Detect which cell encompasses the target text, then output its [x, y] center coordinate. 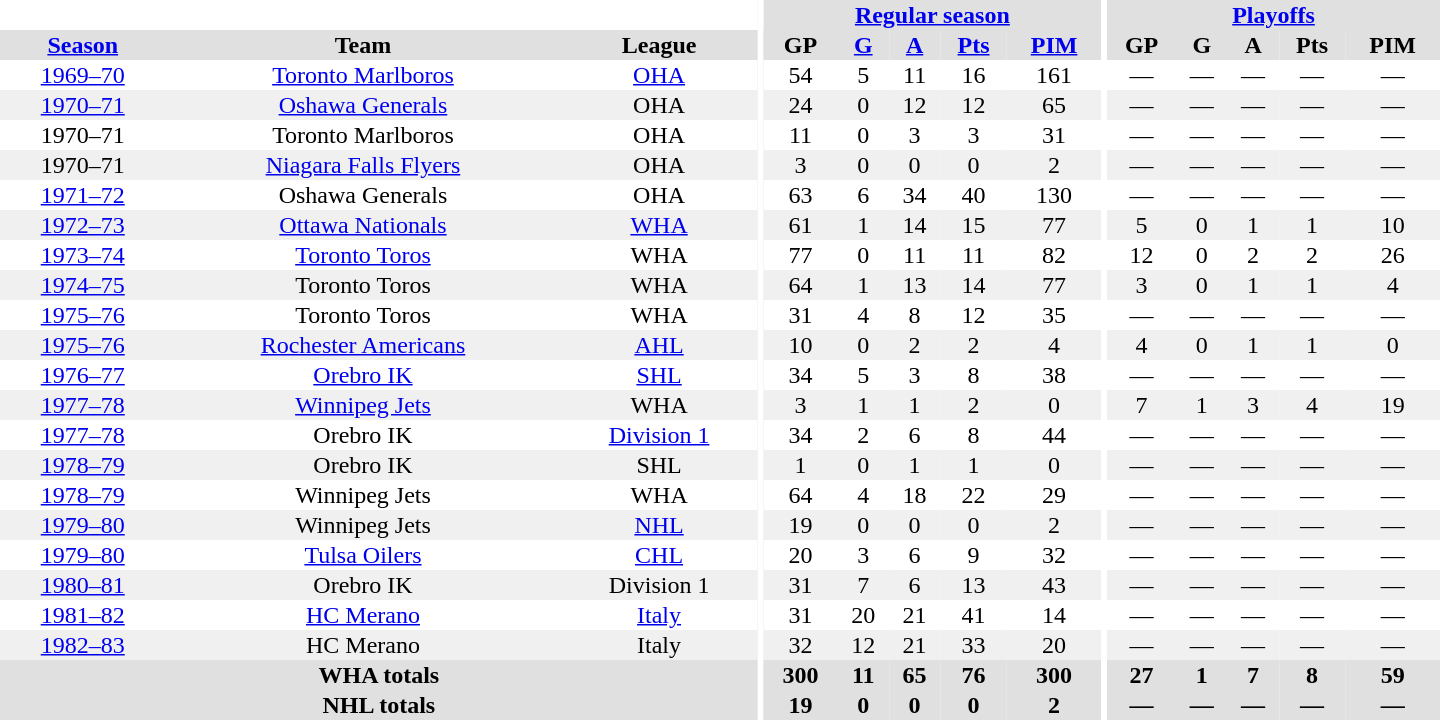
Season [82, 45]
NHL [658, 525]
CHL [658, 555]
29 [1054, 495]
59 [1392, 675]
Tulsa Oilers [362, 555]
1971–72 [82, 195]
54 [800, 75]
1973–74 [82, 255]
161 [1054, 75]
82 [1054, 255]
Regular season [932, 15]
Ottawa Nationals [362, 225]
40 [974, 195]
61 [800, 225]
WHA totals [379, 675]
38 [1054, 375]
16 [974, 75]
26 [1392, 255]
1982–83 [82, 645]
35 [1054, 315]
9 [974, 555]
AHL [658, 345]
1980–81 [82, 585]
15 [974, 225]
41 [974, 615]
NHL totals [379, 705]
76 [974, 675]
22 [974, 495]
Rochester Americans [362, 345]
1969–70 [82, 75]
League [658, 45]
24 [800, 105]
1974–75 [82, 285]
27 [1142, 675]
Playoffs [1274, 15]
Niagara Falls Flyers [362, 165]
Team [362, 45]
18 [914, 495]
33 [974, 645]
43 [1054, 585]
44 [1054, 435]
63 [800, 195]
1976–77 [82, 375]
1972–73 [82, 225]
130 [1054, 195]
1981–82 [82, 615]
